Locate the cell with the specified text and output its [X, Y] center coordinate. 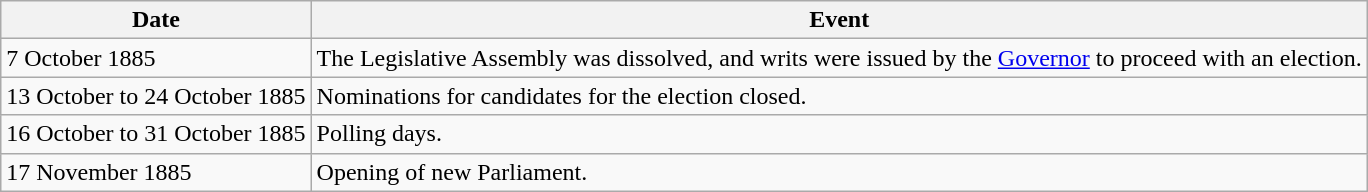
13 October to 24 October 1885 [156, 96]
Opening of new Parliament. [839, 172]
The Legislative Assembly was dissolved, and writs were issued by the Governor to proceed with an election. [839, 58]
7 October 1885 [156, 58]
Polling days. [839, 134]
Event [839, 20]
16 October to 31 October 1885 [156, 134]
17 November 1885 [156, 172]
Nominations for candidates for the election closed. [839, 96]
Date [156, 20]
